Locate the cell with the specified text and output its [X, Y] center coordinate. 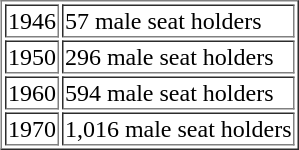
1950 [32, 56]
1946 [32, 20]
1,016 male seat holders [178, 128]
1960 [32, 92]
296 male seat holders [178, 56]
594 male seat holders [178, 92]
57 male seat holders [178, 20]
1970 [32, 128]
